Output the [x, y] coordinate of the center of the cell containing the given text.  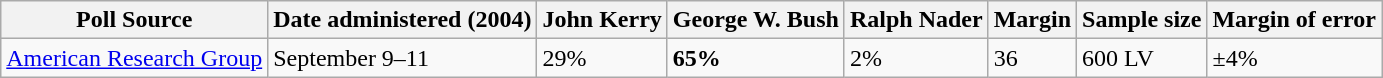
2% [916, 58]
Margin of error [1294, 20]
Poll Source [134, 20]
36 [1032, 58]
Ralph Nader [916, 20]
Date administered (2004) [402, 20]
Sample size [1142, 20]
John Kerry [602, 20]
September 9–11 [402, 58]
George W. Bush [756, 20]
600 LV [1142, 58]
29% [602, 58]
65% [756, 58]
Margin [1032, 20]
American Research Group [134, 58]
±4% [1294, 58]
